Identify which cell holds the provided text, then report its [X, Y] central coordinate. 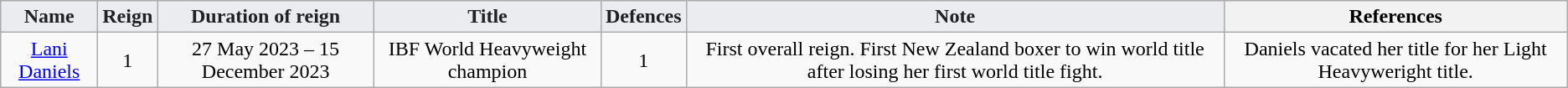
References [1395, 17]
First overall reign. First New Zealand boxer to win world title after losing her first world title fight. [955, 60]
Defences [643, 17]
27 May 2023 – 15 December 2023 [266, 60]
Duration of reign [266, 17]
Note [955, 17]
Lani Daniels [49, 60]
Title [487, 17]
Reign [127, 17]
IBF World Heavyweight champion [487, 60]
Name [49, 17]
Daniels vacated her title for her Light Heavyweright title. [1395, 60]
